Identify which cell holds the provided text, then report its [X, Y] central coordinate. 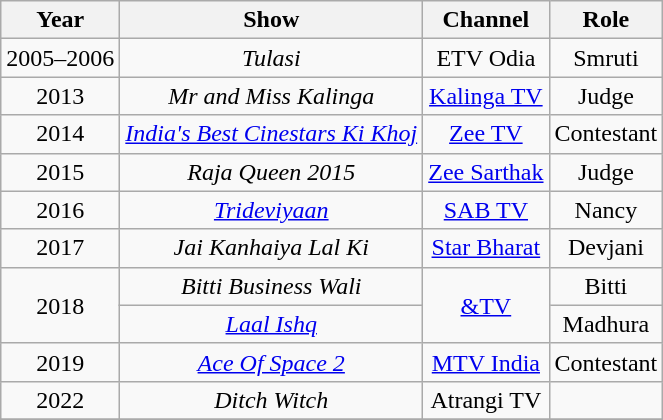
Ditch Witch [272, 400]
2015 [60, 172]
Role [606, 20]
Tulasi [272, 58]
Bitti [606, 286]
ETV Odia [486, 58]
Mr and Miss Kalinga [272, 96]
Year [60, 20]
Bitti Business Wali [272, 286]
Madhura [606, 324]
&TV [486, 305]
SAB TV [486, 210]
MTV India [486, 362]
Atrangi TV [486, 400]
Star Bharat [486, 248]
Ace Of Space 2 [272, 362]
Nancy [606, 210]
Channel [486, 20]
Kalinga TV [486, 96]
Zee Sarthak [486, 172]
Jai Kanhaiya Lal Ki [272, 248]
2014 [60, 134]
Devjani [606, 248]
2018 [60, 305]
India's Best Cinestars Ki Khoj [272, 134]
Zee TV [486, 134]
Trideviyaan [272, 210]
2022 [60, 400]
2016 [60, 210]
2019 [60, 362]
2017 [60, 248]
Show [272, 20]
2013 [60, 96]
Raja Queen 2015 [272, 172]
2005–2006 [60, 58]
Laal Ishq [272, 324]
Smruti [606, 58]
